Scan for the cell matching the given text and deliver its (x, y) coordinate at center. 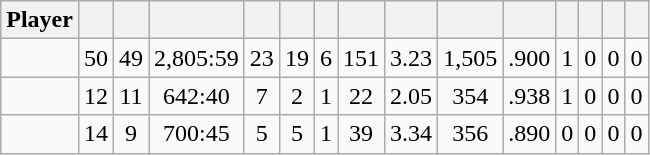
1,505 (470, 58)
.900 (530, 58)
12 (96, 96)
Player (40, 20)
3.34 (412, 134)
700:45 (197, 134)
49 (132, 58)
642:40 (197, 96)
22 (362, 96)
39 (362, 134)
9 (132, 134)
50 (96, 58)
19 (296, 58)
11 (132, 96)
2 (296, 96)
2,805:59 (197, 58)
7 (262, 96)
354 (470, 96)
151 (362, 58)
356 (470, 134)
14 (96, 134)
.890 (530, 134)
23 (262, 58)
3.23 (412, 58)
.938 (530, 96)
6 (326, 58)
2.05 (412, 96)
